Return the (x, y) coordinate for the center point of the cell that contains the specified text.  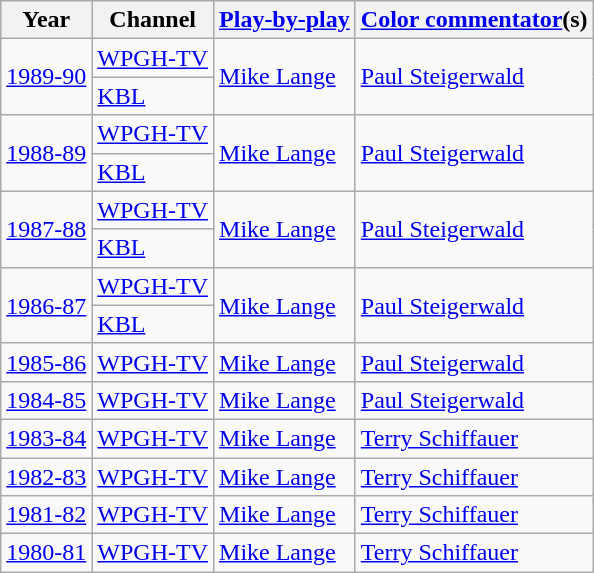
1980-81 (46, 553)
1989-90 (46, 77)
1984-85 (46, 400)
1987-88 (46, 229)
Channel (153, 20)
Play-by-play (285, 20)
1981-82 (46, 515)
1986-87 (46, 305)
Color commentator(s) (474, 20)
1985-86 (46, 362)
1988-89 (46, 153)
1982-83 (46, 477)
1983-84 (46, 438)
Year (46, 20)
